Identify which cell holds the provided text, then report its [x, y] central coordinate. 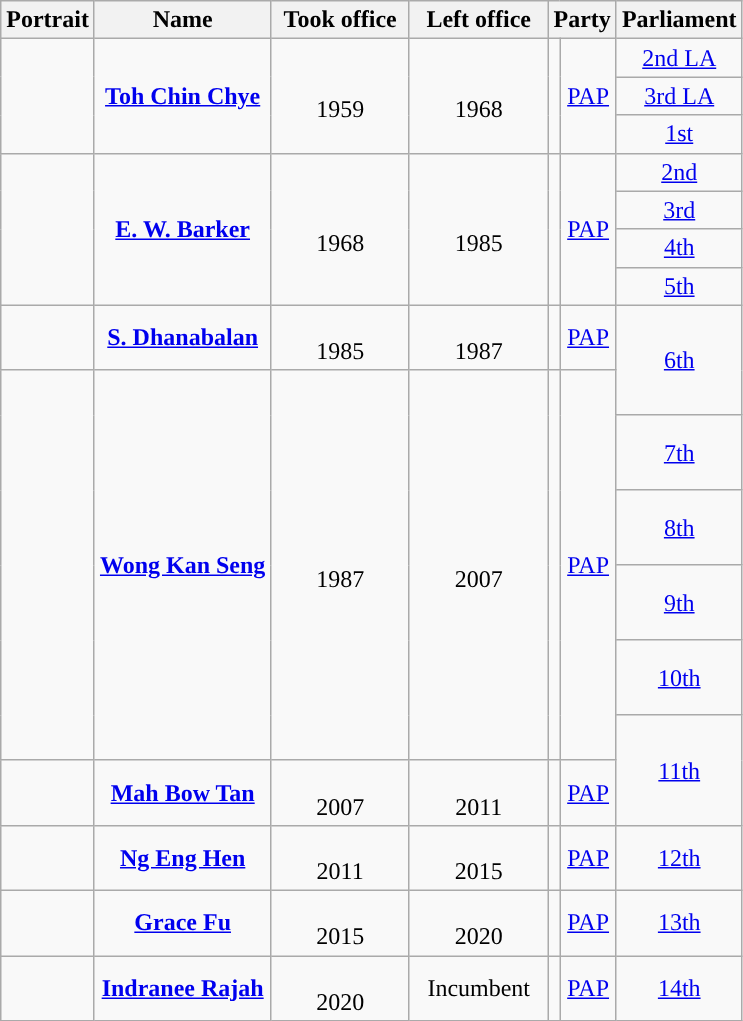
13th [679, 922]
Mah Bow Tan [182, 792]
11th [679, 770]
Incumbent [478, 988]
Ng Eng Hen [182, 858]
Indranee Rajah [182, 988]
2nd [679, 172]
Name [182, 20]
4th [679, 248]
Grace Fu [182, 922]
2nd LA [679, 58]
12th [679, 858]
7th [679, 452]
3rd [679, 210]
10th [679, 678]
Parliament [679, 20]
E. W. Barker [182, 229]
6th [679, 360]
9th [679, 602]
Took office [340, 20]
8th [679, 528]
S. Dhanabalan [182, 338]
1st [679, 134]
Portrait [48, 20]
3rd LA [679, 96]
Left office [478, 20]
14th [679, 988]
5th [679, 286]
Toh Chin Chye [182, 96]
Party [582, 20]
1959 [340, 96]
Wong Kan Seng [182, 565]
